Identify which cell holds the provided text, then report its [x, y] central coordinate. 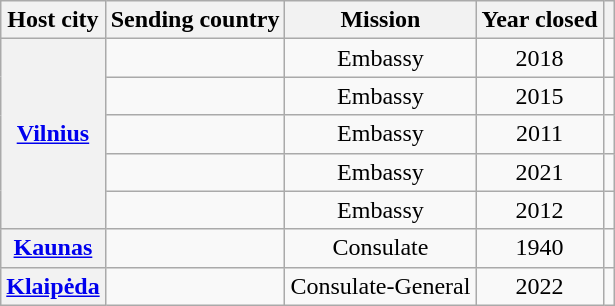
Vilnius [53, 134]
Mission [380, 20]
Kaunas [53, 248]
Klaipėda [53, 286]
Host city [53, 20]
2012 [540, 210]
2022 [540, 286]
Sending country [195, 20]
2018 [540, 58]
2015 [540, 96]
2011 [540, 134]
Consulate-General [380, 286]
Consulate [380, 248]
2021 [540, 172]
Year closed [540, 20]
1940 [540, 248]
